For the text-containing cell, return its midpoint in [X, Y] coordinate format. 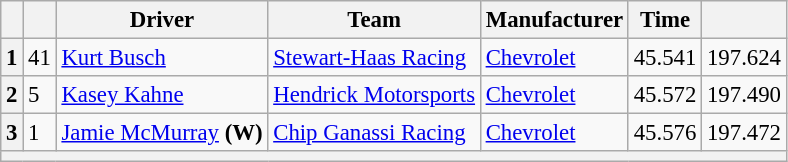
Hendrick Motorsports [374, 95]
Chip Ganassi Racing [374, 133]
41 [40, 58]
Manufacturer [554, 20]
45.572 [664, 95]
Stewart-Haas Racing [374, 58]
Kasey Kahne [162, 95]
197.490 [744, 95]
Kurt Busch [162, 58]
45.541 [664, 58]
Time [664, 20]
Driver [162, 20]
45.576 [664, 133]
197.624 [744, 58]
197.472 [744, 133]
3 [12, 133]
Team [374, 20]
2 [12, 95]
Jamie McMurray (W) [162, 133]
5 [40, 95]
